Detect which cell encompasses the target text, then output its (X, Y) center coordinate. 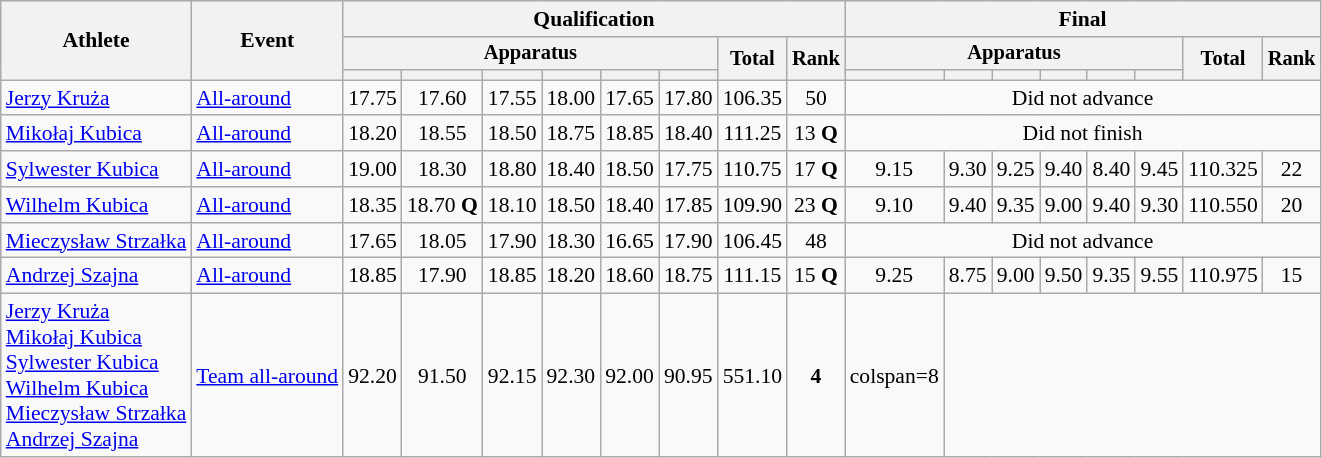
Andrzej Szajna (96, 276)
111.15 (752, 276)
18.70 Q (442, 205)
22 (1292, 169)
20 (1292, 205)
Sylwester Kubica (96, 169)
92.15 (512, 376)
9.10 (894, 205)
48 (816, 241)
18.80 (512, 169)
18.60 (630, 276)
91.50 (442, 376)
90.95 (688, 376)
110.325 (1223, 169)
18.10 (512, 205)
110.550 (1223, 205)
18.05 (442, 241)
Qualification (594, 19)
colspan=8 (894, 376)
17 Q (816, 169)
9.45 (1159, 169)
Jerzy Kruża (96, 98)
23 Q (816, 205)
111.25 (752, 134)
92.20 (372, 376)
551.10 (752, 376)
Final (1083, 19)
18.00 (572, 98)
15 (1292, 276)
Did not finish (1083, 134)
18.55 (442, 134)
19.00 (372, 169)
18.35 (372, 205)
106.45 (752, 241)
15 Q (816, 276)
Wilhelm Kubica (96, 205)
8.40 (1111, 169)
Mieczysław Strzałka (96, 241)
17.80 (688, 98)
9.55 (1159, 276)
106.35 (752, 98)
92.30 (572, 376)
109.90 (752, 205)
8.75 (968, 276)
9.50 (1064, 276)
13 Q (816, 134)
17.55 (512, 98)
50 (816, 98)
16.65 (630, 241)
4 (816, 376)
17.60 (442, 98)
Mikołaj Kubica (96, 134)
92.00 (630, 376)
110.75 (752, 169)
110.975 (1223, 276)
Event (267, 40)
9.15 (894, 169)
Jerzy KrużaMikołaj KubicaSylwester KubicaWilhelm KubicaMieczysław StrzałkaAndrzej Szajna (96, 376)
Team all-around (267, 376)
17.85 (688, 205)
Athlete (96, 40)
